Extract the [x, y] coordinate from the center of the cell holding the provided text.  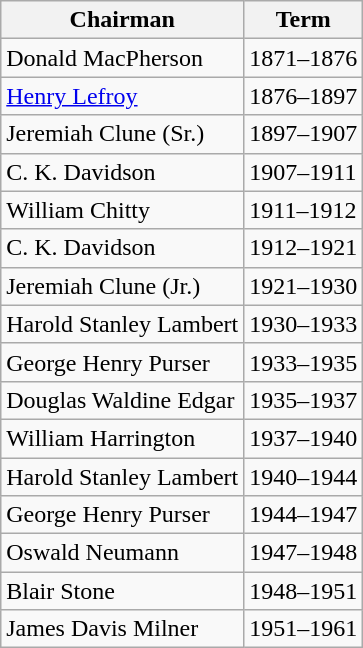
1911–1912 [304, 210]
1935–1937 [304, 400]
1897–1907 [304, 134]
Jeremiah Clune (Sr.) [122, 134]
Jeremiah Clune (Jr.) [122, 286]
Henry Lefroy [122, 96]
1944–1947 [304, 515]
1921–1930 [304, 286]
1947–1948 [304, 553]
William Harrington [122, 438]
1871–1876 [304, 58]
1948–1951 [304, 591]
Donald MacPherson [122, 58]
1907–1911 [304, 172]
1930–1933 [304, 324]
Blair Stone [122, 591]
Term [304, 20]
Douglas Waldine Edgar [122, 400]
1912–1921 [304, 248]
1876–1897 [304, 96]
Chairman [122, 20]
1937–1940 [304, 438]
1933–1935 [304, 362]
Oswald Neumann [122, 553]
1951–1961 [304, 629]
James Davis Milner [122, 629]
William Chitty [122, 210]
1940–1944 [304, 477]
